From the cell containing the given text, extract its center point as (X, Y) coordinate. 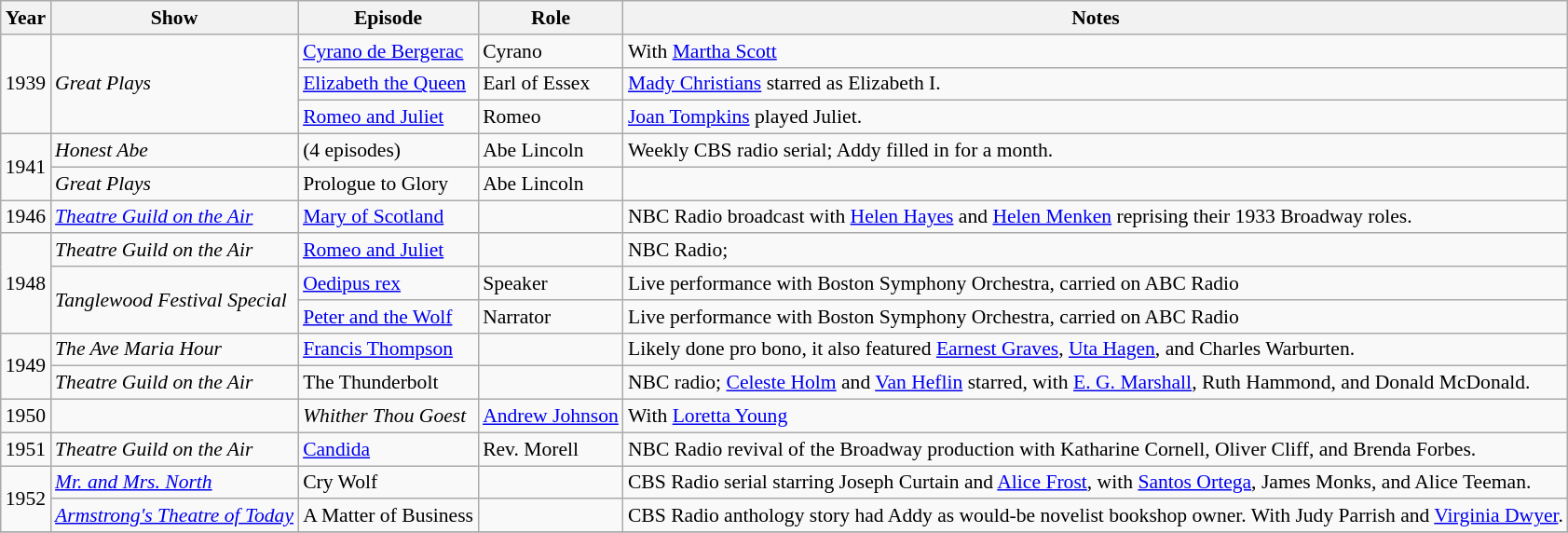
Romeo (551, 117)
Honest Abe (174, 151)
1952 (26, 499)
Oedipus rex (388, 283)
1941 (26, 168)
Armstrong's Theatre of Today (174, 516)
Year (26, 18)
Weekly CBS radio serial; Addy filled in for a month. (1096, 151)
(4 episodes) (388, 151)
NBC Radio broadcast with Helen Hayes and Helen Menken reprising their 1933 Broadway roles. (1096, 217)
1950 (26, 417)
1939 (26, 84)
Prologue to Glory (388, 184)
Narrator (551, 317)
Rev. Morell (551, 449)
Andrew Johnson (551, 417)
A Matter of Business (388, 516)
Cyrano (551, 51)
Cyrano de Bergerac (388, 51)
Tanglewood Festival Special (174, 300)
Elizabeth the Queen (388, 84)
Earl of Essex (551, 84)
Role (551, 18)
The Thunderbolt (388, 383)
NBC Radio; (1096, 251)
With Loretta Young (1096, 417)
Episode (388, 18)
NBC Radio revival of the Broadway production with Katharine Cornell, Oliver Cliff, and Brenda Forbes. (1096, 449)
The Ave Maria Hour (174, 349)
Notes (1096, 18)
NBC radio; Celeste Holm and Van Heflin starred, with E. G. Marshall, Ruth Hammond, and Donald McDonald. (1096, 383)
1946 (26, 217)
1949 (26, 365)
Mary of Scotland (388, 217)
Cry Wolf (388, 483)
1948 (26, 283)
Mady Christians starred as Elizabeth I. (1096, 84)
CBS Radio anthology story had Addy as would-be novelist bookshop owner. With Judy Parrish and Virginia Dwyer. (1096, 516)
Show (174, 18)
Mr. and Mrs. North (174, 483)
With Martha Scott (1096, 51)
Candida (388, 449)
Joan Tompkins played Juliet. (1096, 117)
Likely done pro bono, it also featured Earnest Graves, Uta Hagen, and Charles Warburten. (1096, 349)
CBS Radio serial starring Joseph Curtain and Alice Frost, with Santos Ortega, James Monks, and Alice Teeman. (1096, 483)
Speaker (551, 283)
1951 (26, 449)
Whither Thou Goest (388, 417)
Francis Thompson (388, 349)
Peter and the Wolf (388, 317)
